Pinpoint the cell where the given text exists, returning its [x, y] midpoint coordinate. 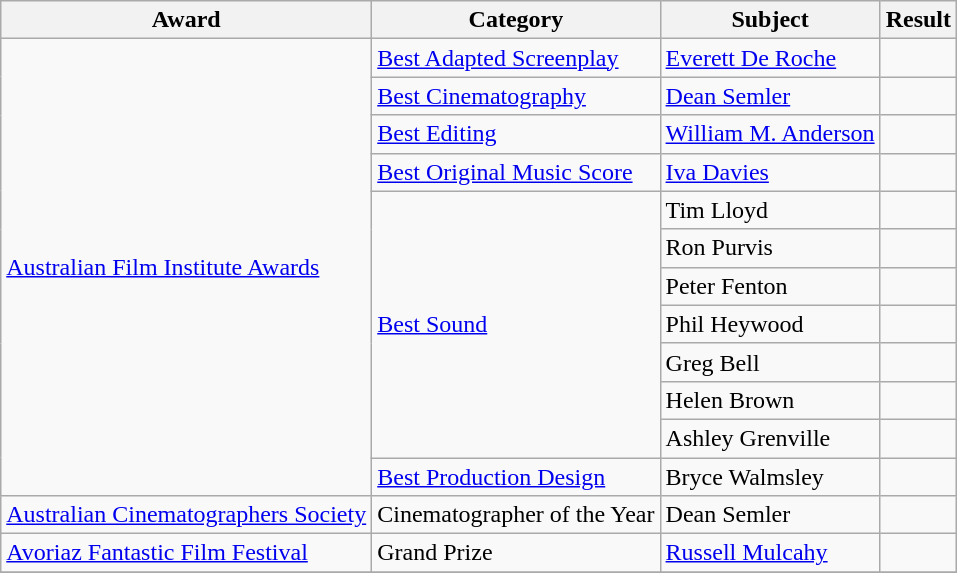
Best Adapted Screenplay [516, 58]
Avoriaz Fantastic Film Festival [186, 553]
Result [918, 20]
Subject [770, 20]
Australian Cinematographers Society [186, 515]
Ashley Grenville [770, 438]
Award [186, 20]
Greg Bell [770, 362]
Ron Purvis [770, 248]
Everett De Roche [770, 58]
Category [516, 20]
Best Cinematography [516, 96]
Cinematographer of the Year [516, 515]
Peter Fenton [770, 286]
Iva Davies [770, 172]
Bryce Walmsley [770, 477]
Best Original Music Score [516, 172]
Helen Brown [770, 400]
Tim Lloyd [770, 210]
Best Editing [516, 134]
Phil Heywood [770, 324]
Australian Film Institute Awards [186, 268]
Best Sound [516, 324]
William M. Anderson [770, 134]
Grand Prize [516, 553]
Best Production Design [516, 477]
Russell Mulcahy [770, 553]
